Capture the cell that displays the provided text and extract its [X, Y] central coordinate. 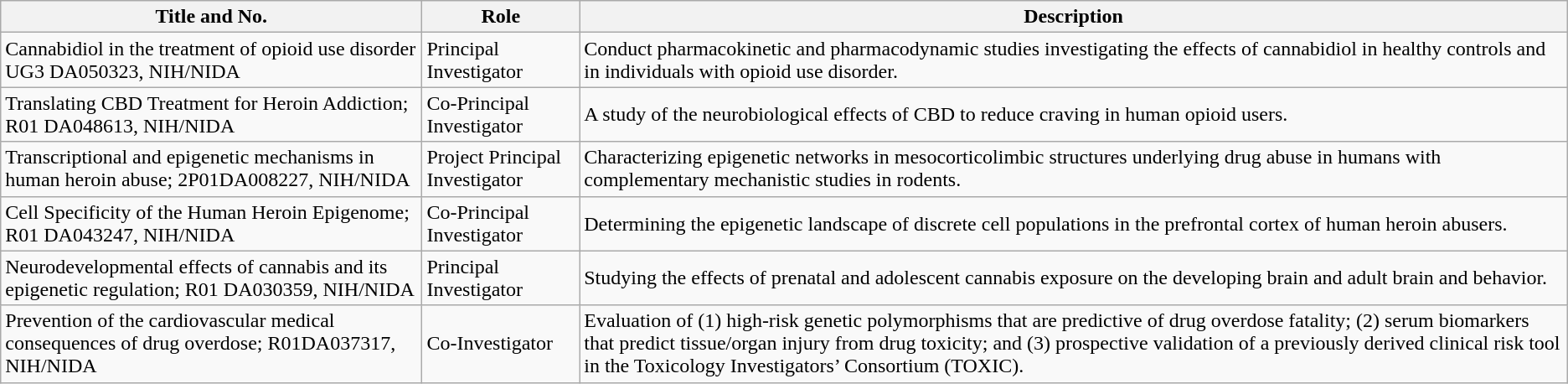
Cell Specificity of the Human Heroin Epigenome; R01 DA043247, NIH/NIDA [211, 223]
Description [1074, 17]
Transcriptional and epigenetic mechanisms in human heroin abuse; 2P01DA008227, NIH/NIDA [211, 169]
Title and No. [211, 17]
Co-Investigator [501, 344]
Translating CBD Treatment for Heroin Addiction; R01 DA048613, NIH/NIDA [211, 114]
Prevention of the cardiovascular medical consequences of drug overdose; R01DA037317, NIH/NIDA [211, 344]
Cannabidiol in the treatment of opioid use disorder UG3 DA050323, NIH/NIDA [211, 60]
Neurodevelopmental effects of cannabis and its epigenetic regulation; R01 DA030359, NIH/NIDA [211, 278]
Studying the effects of prenatal and adolescent cannabis exposure on the developing brain and adult brain and behavior. [1074, 278]
Determining the epigenetic landscape of discrete cell populations in the prefrontal cortex of human heroin abusers. [1074, 223]
A study of the neurobiological effects of CBD to reduce craving in human opioid users. [1074, 114]
Role [501, 17]
Characterizing epigenetic networks in mesocorticolimbic structures underlying drug abuse in humans with complementary mechanistic studies in rodents. [1074, 169]
Project Principal Investigator [501, 169]
